Return the [x, y] coordinate for the center point of the cell that contains the specified text.  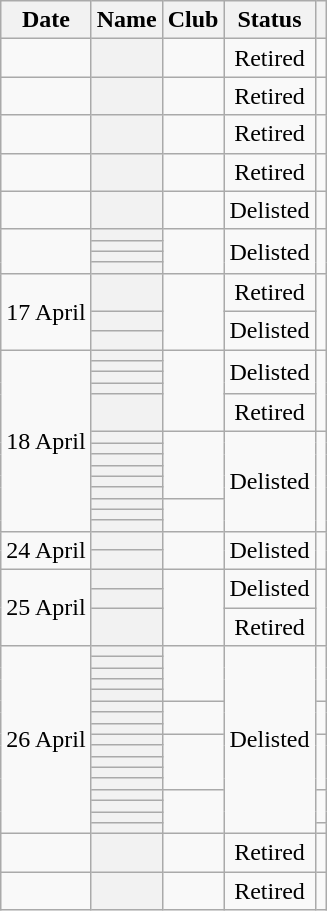
Name [126, 20]
18 April [46, 441]
Status [270, 20]
Date [46, 20]
25 April [46, 607]
24 April [46, 550]
17 April [46, 311]
26 April [46, 740]
Club [193, 20]
